Identify which cell holds the provided text, then report its (x, y) central coordinate. 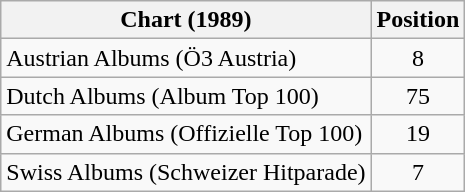
8 (418, 58)
Dutch Albums (Album Top 100) (186, 96)
7 (418, 172)
Position (418, 20)
Swiss Albums (Schweizer Hitparade) (186, 172)
Chart (1989) (186, 20)
19 (418, 134)
75 (418, 96)
German Albums (Offizielle Top 100) (186, 134)
Austrian Albums (Ö3 Austria) (186, 58)
